Identify which cell holds the provided text, then report its [x, y] central coordinate. 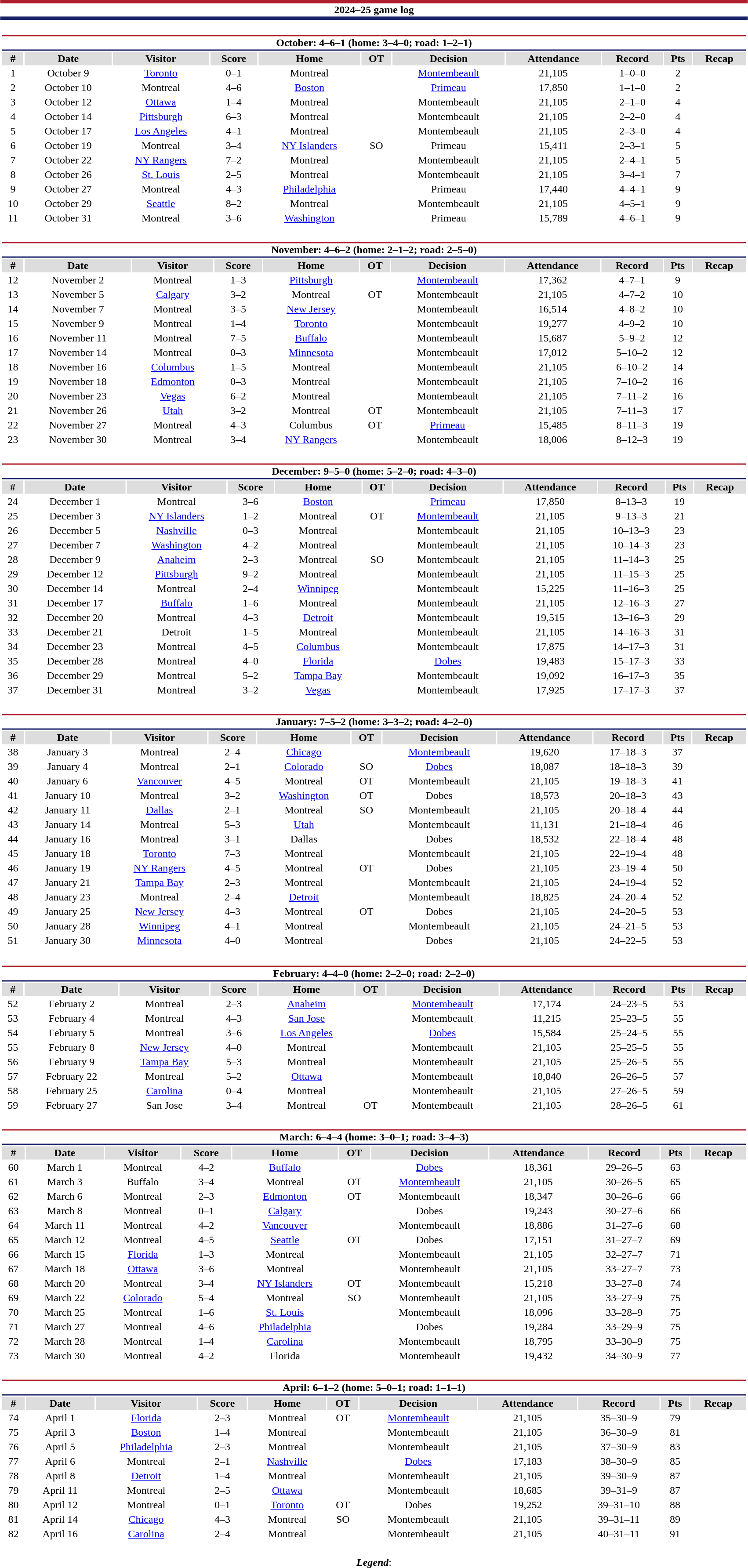
March 1 [65, 1168]
March 27 [65, 1327]
15 [13, 324]
24–22–5 [628, 941]
6 [13, 145]
24–19–4 [628, 883]
December: 9–5–0 (home: 5–2–0; road: 4–3–0) [374, 471]
51 [13, 941]
March 6 [65, 1197]
45 [13, 854]
19,243 [538, 1211]
October 10 [69, 87]
0–4 [234, 1091]
91 [675, 1534]
24 [12, 501]
January 6 [68, 781]
3 [13, 102]
November 27 [78, 425]
3–4–1 [633, 174]
82 [13, 1534]
6–2 [238, 396]
22 [13, 425]
32–27–7 [625, 1255]
17,440 [554, 189]
27–26–5 [629, 1091]
18,532 [545, 839]
11–15–3 [631, 574]
23–19–4 [628, 868]
12–16–3 [631, 603]
19,483 [550, 661]
21–18–4 [628, 825]
33–27–7 [625, 1269]
January 19 [68, 868]
83 [675, 1447]
10–13–3 [631, 530]
November 16 [78, 367]
31–27–7 [625, 1240]
11–14–3 [631, 559]
29–26–5 [625, 1168]
October: 4–6–1 (home: 3–4–0; road: 1–2–1) [374, 43]
February 25 [71, 1091]
5–10–2 [632, 353]
18,006 [553, 440]
39–30–9 [619, 1476]
December 5 [75, 530]
18,795 [538, 1342]
22–19–4 [628, 854]
2024–25 game log [374, 10]
March 12 [65, 1240]
33–28–9 [625, 1313]
17–18–3 [628, 752]
October 31 [69, 218]
30–26–6 [625, 1197]
November 18 [78, 382]
18–18–3 [628, 767]
15,218 [538, 1284]
62 [13, 1197]
33–29–9 [625, 1327]
18,840 [547, 1076]
15,789 [554, 218]
10–14–3 [631, 545]
56 [13, 1062]
October 19 [69, 145]
November 30 [78, 440]
33–30–9 [625, 1342]
February 8 [71, 1047]
38 [13, 752]
4–8–2 [632, 309]
8–12–3 [632, 440]
4–9–2 [632, 324]
11,131 [545, 825]
15,485 [553, 425]
28–26–5 [629, 1105]
5–9–2 [632, 338]
January 18 [68, 854]
November 7 [78, 309]
24–23–5 [629, 1004]
4–7–1 [632, 280]
35–30–9 [619, 1418]
34 [12, 646]
1 [13, 73]
15,411 [554, 145]
36 [12, 675]
March 11 [65, 1226]
17,875 [550, 646]
March 15 [65, 1255]
January 28 [68, 926]
19,515 [550, 617]
25–23–5 [629, 1018]
3–1 [232, 839]
February 2 [71, 1004]
24–20–5 [628, 912]
40–31–11 [619, 1534]
April 1 [60, 1418]
88 [675, 1505]
19,432 [538, 1356]
December 14 [75, 588]
19,092 [550, 675]
March 18 [65, 1269]
18,096 [538, 1313]
2–4–1 [633, 160]
December 29 [75, 675]
18,685 [527, 1490]
32 [12, 617]
December 12 [75, 574]
9–2 [251, 574]
5–4 [207, 1298]
7–11–3 [632, 411]
14–16–3 [631, 632]
26 [12, 530]
December 21 [75, 632]
31–27–6 [625, 1226]
22–18–4 [628, 839]
8–13–3 [631, 501]
15–17–3 [631, 661]
34–30–9 [625, 1356]
16,514 [553, 309]
1–0–0 [633, 73]
30 [12, 588]
19,252 [527, 1505]
December 23 [75, 646]
25–24–5 [629, 1033]
February 4 [71, 1018]
18 [13, 367]
11–16–3 [631, 588]
17,925 [550, 690]
19–18–3 [628, 781]
18,347 [538, 1197]
72 [13, 1342]
33–27–8 [625, 1284]
39–31–9 [619, 1490]
January 21 [68, 883]
February 22 [71, 1076]
2–1–0 [633, 102]
February 5 [71, 1033]
January 3 [68, 752]
November 2 [78, 280]
76 [13, 1447]
October 12 [69, 102]
4–4–1 [633, 189]
March: 6–4–4 (home: 3–0–1; road: 3–4–3) [374, 1137]
November 23 [78, 396]
November 9 [78, 324]
November: 4–6–2 (home: 2–1–2; road: 2–5–0) [374, 250]
17,151 [538, 1240]
47 [13, 883]
36–30–9 [619, 1432]
18,825 [545, 897]
January 23 [68, 897]
17–17–3 [631, 690]
24–21–5 [628, 926]
7–11–2 [632, 396]
4–5–1 [633, 203]
March 3 [65, 1182]
March 30 [65, 1356]
December 28 [75, 661]
58 [13, 1091]
January 10 [68, 796]
4–7–2 [632, 295]
April 12 [60, 1505]
March 20 [65, 1284]
October 26 [69, 174]
33–27–9 [625, 1298]
39–31–10 [619, 1505]
January 11 [68, 810]
February: 4–4–0 (home: 2–2–0; road: 2–2–0) [374, 974]
3–5 [238, 309]
11 [13, 218]
8–11–3 [632, 425]
17,174 [547, 1004]
April 14 [60, 1519]
October 27 [69, 189]
January: 7–5–2 (home: 3–3–2; road: 4–2–0) [374, 722]
October 9 [69, 73]
April 3 [60, 1432]
11,215 [547, 1018]
14–17–3 [631, 646]
March 25 [65, 1313]
18,886 [538, 1226]
December 3 [75, 516]
7–5 [238, 338]
April: 6–1–2 (home: 5–0–1; road: 1–1–1) [374, 1388]
67 [13, 1269]
April 5 [60, 1447]
24–20–4 [628, 897]
January 25 [68, 912]
December 31 [75, 690]
20–18–3 [628, 796]
13 [13, 295]
7–10–2 [632, 382]
March 22 [65, 1298]
17,362 [553, 280]
19,277 [553, 324]
17,183 [527, 1461]
70 [13, 1313]
18,361 [538, 1168]
January 30 [68, 941]
December 17 [75, 603]
October 14 [69, 116]
April 16 [60, 1534]
January 16 [68, 839]
December 20 [75, 617]
42 [13, 810]
April 8 [60, 1476]
13–16–3 [631, 617]
18,087 [545, 767]
89 [675, 1519]
October 22 [69, 160]
39–31–11 [619, 1519]
85 [675, 1461]
December 9 [75, 559]
7–2 [234, 160]
January 14 [68, 825]
4–6–1 [633, 218]
October 17 [69, 131]
15,584 [547, 1033]
26–26–5 [629, 1076]
November 11 [78, 338]
25–26–5 [629, 1062]
40 [13, 781]
November 14 [78, 353]
April 6 [60, 1461]
6–10–2 [632, 367]
78 [13, 1476]
19,620 [545, 752]
37–30–9 [619, 1447]
November 26 [78, 411]
30–27–6 [625, 1211]
6–3 [234, 116]
18,573 [545, 796]
December 1 [75, 501]
January 4 [68, 767]
64 [13, 1226]
25–25–5 [629, 1047]
1–1–0 [633, 87]
February 9 [71, 1062]
2–3–0 [633, 131]
20–18–4 [628, 810]
8–2 [234, 203]
38–30–9 [619, 1461]
2–3–1 [633, 145]
54 [13, 1033]
November 5 [78, 295]
December 7 [75, 545]
80 [13, 1505]
15,225 [550, 588]
8 [13, 174]
30–26–5 [625, 1182]
16–17–3 [631, 675]
15,687 [553, 338]
28 [12, 559]
7–3 [232, 854]
March 28 [65, 1342]
2–2–0 [633, 116]
60 [13, 1168]
March 8 [65, 1211]
April 11 [60, 1490]
October 29 [69, 203]
1–2 [251, 516]
20 [13, 396]
17,012 [553, 353]
9–13–3 [631, 516]
19,284 [538, 1327]
49 [13, 912]
February 27 [71, 1105]
